Search for the cell housing the specified text and yield its (x, y) center coordinate. 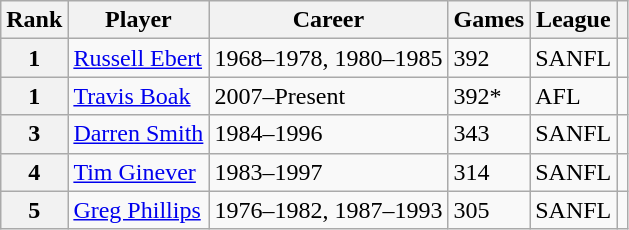
Greg Phillips (138, 210)
3 (34, 134)
Player (138, 20)
League (574, 20)
Rank (34, 20)
5 (34, 210)
343 (489, 134)
1984–1996 (328, 134)
2007–Present (328, 96)
305 (489, 210)
Travis Boak (138, 96)
Darren Smith (138, 134)
1968–1978, 1980–1985 (328, 58)
1983–1997 (328, 172)
Russell Ebert (138, 58)
4 (34, 172)
392 (489, 58)
392* (489, 96)
1976–1982, 1987–1993 (328, 210)
Games (489, 20)
Career (328, 20)
Tim Ginever (138, 172)
AFL (574, 96)
314 (489, 172)
